Pinpoint the cell where the given text exists, returning its [x, y] midpoint coordinate. 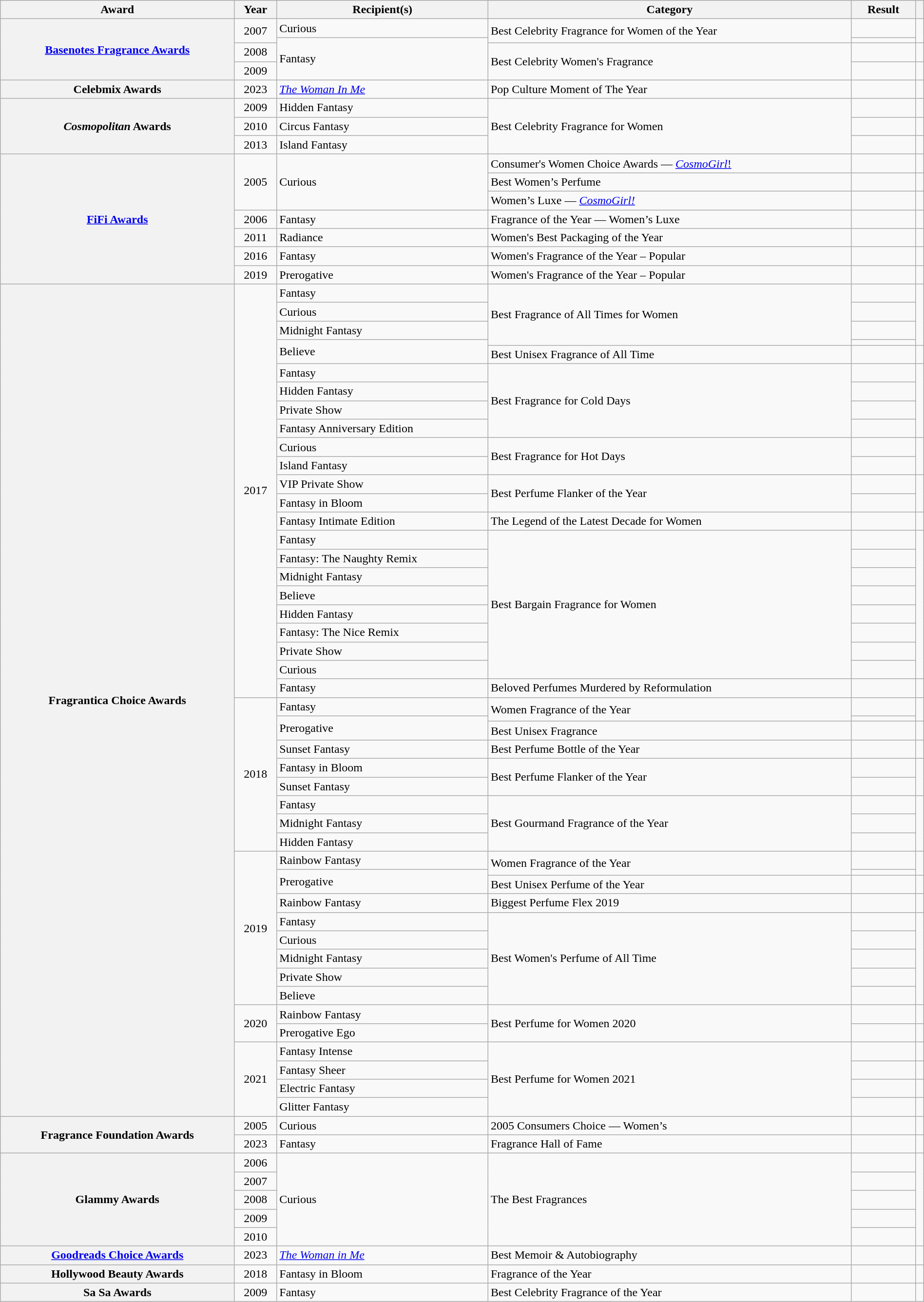
Best Women's Perfume of All Time [670, 958]
Best Memoir & Autobiography [670, 1255]
Fantasy: The Nice Remix [383, 632]
2016 [255, 256]
Women's Best Packaging of the Year [670, 238]
Fragrantica Choice Awards [117, 700]
Sa Sa Awards [117, 1292]
2020 [255, 1023]
Best Fragrance of All Times for Women [670, 315]
Fragrance Hall of Fame [670, 1144]
FiFi Awards [117, 219]
Best Celebrity Fragrance for Women [670, 126]
Fantasy Intimate Edition [383, 521]
Hollywood Beauty Awards [117, 1274]
Fantasy Intense [383, 1051]
2013 [255, 145]
Best Celebrity Fragrance for Women of the Year [670, 31]
Consumer's Women Choice Awards — CosmoGirl! [670, 163]
Best Unisex Fragrance [670, 730]
Fantasy Anniversary Edition [383, 428]
Best Celebrity Fragrance of the Year [670, 1292]
Basenotes Fragrance Awards [117, 50]
Category [670, 10]
Best Bargain Fragrance for Women [670, 605]
Prerogative Ego [383, 1033]
Glammy Awards [117, 1200]
Best Perfume for Women 2020 [670, 1023]
Biggest Perfume Flex 2019 [670, 903]
2017 [255, 491]
Glitter Fantasy [383, 1107]
Result [883, 10]
2005 Consumers Choice — Women’s [670, 1126]
Best Fragrance for Cold Days [670, 401]
Fragrance of the Year — Women’s Luxe [670, 219]
Recipient(s) [383, 10]
2021 [255, 1079]
The Best Fragrances [670, 1200]
Radiance [383, 238]
The Woman In Me [383, 89]
Best Celebrity Women's Fragrance [670, 61]
Beloved Perfumes Murdered by Reformulation [670, 688]
Fantasy Sheer [383, 1070]
Best Fragrance for Hot Days [670, 456]
Circus Fantasy [383, 126]
2011 [255, 238]
Pop Culture Moment of The Year [670, 89]
Best Women’s Perfume [670, 182]
Best Perfume for Women 2021 [670, 1079]
The Legend of the Latest Decade for Women [670, 521]
Fragrance of the Year [670, 1274]
The Woman in Me [383, 1255]
Electric Fantasy [383, 1089]
Best Perfume Bottle of the Year [670, 749]
VIP Private Show [383, 484]
Women’s Luxe — CosmoGirl! [670, 200]
Year [255, 10]
Award [117, 10]
Best Unisex Perfume of the Year [670, 884]
Goodreads Choice Awards [117, 1255]
Best Gourmand Fragrance of the Year [670, 823]
Celebmix Awards [117, 89]
Fantasy: The Naughty Remix [383, 558]
Cosmopolitan Awards [117, 126]
Fragrance Foundation Awards [117, 1135]
Best Unisex Fragrance of All Time [670, 354]
